Extract the [x, y] coordinate from the center of the cell holding the provided text.  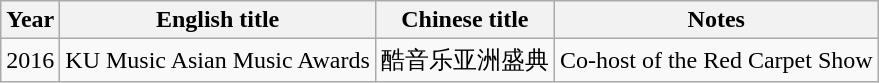
Year [30, 20]
Notes [716, 20]
2016 [30, 60]
KU Music Asian Music Awards [218, 60]
English title [218, 20]
酷音乐亚洲盛典 [464, 60]
Chinese title [464, 20]
Co-host of the Red Carpet Show [716, 60]
